Locate the cell with the specified text and output its (x, y) center coordinate. 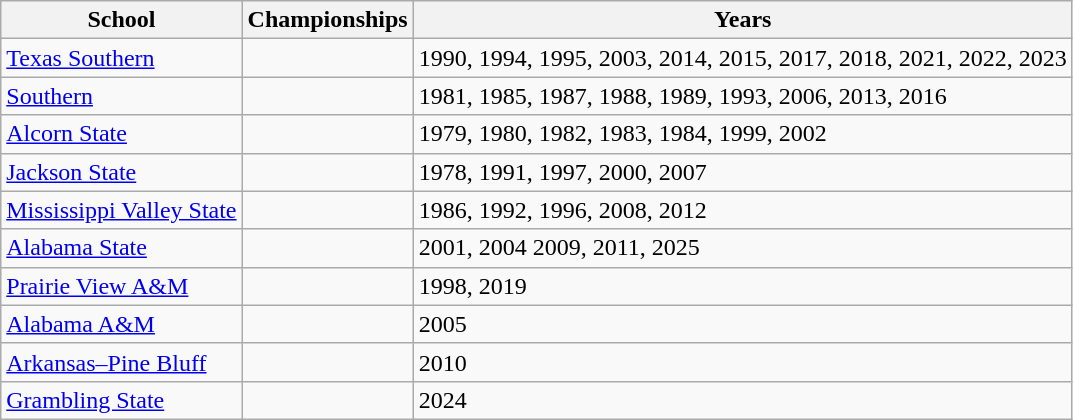
2010 (742, 362)
1978, 1991, 1997, 2000, 2007 (742, 172)
1998, 2019 (742, 286)
1981, 1985, 1987, 1988, 1989, 1993, 2006, 2013, 2016 (742, 96)
Alabama State (122, 248)
Jackson State (122, 172)
2001, 2004 2009, 2011, 2025 (742, 248)
Alcorn State (122, 134)
2024 (742, 400)
Texas Southern (122, 58)
Southern (122, 96)
Years (742, 20)
Grambling State (122, 400)
2005 (742, 324)
Mississippi Valley State (122, 210)
1990, 1994, 1995, 2003, 2014, 2015, 2017, 2018, 2021, 2022, 2023 (742, 58)
Arkansas–Pine Bluff (122, 362)
Alabama A&M (122, 324)
Prairie View A&M (122, 286)
1986, 1992, 1996, 2008, 2012 (742, 210)
1979, 1980, 1982, 1983, 1984, 1999, 2002 (742, 134)
School (122, 20)
Championships (328, 20)
